Return (X, Y) of the center of cell containing provided text 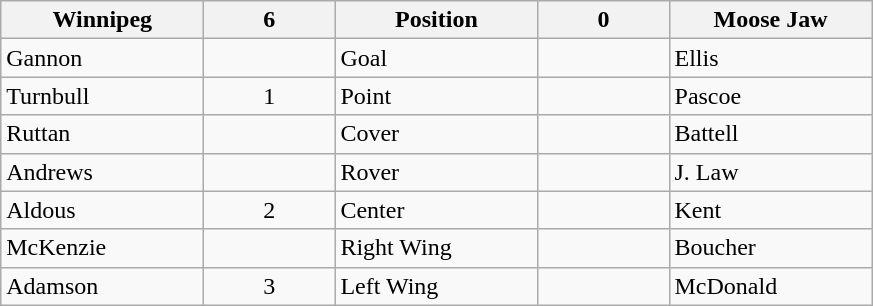
Gannon (102, 58)
Battell (770, 134)
Point (436, 96)
Moose Jaw (770, 20)
Pascoe (770, 96)
Goal (436, 58)
Adamson (102, 286)
Boucher (770, 248)
Center (436, 210)
Position (436, 20)
McDonald (770, 286)
Left Wing (436, 286)
1 (270, 96)
Ellis (770, 58)
6 (270, 20)
Right Wing (436, 248)
Cover (436, 134)
3 (270, 286)
J. Law (770, 172)
2 (270, 210)
Turnbull (102, 96)
Rover (436, 172)
Ruttan (102, 134)
Winnipeg (102, 20)
McKenzie (102, 248)
Aldous (102, 210)
0 (604, 20)
Andrews (102, 172)
Kent (770, 210)
